Extract the (X, Y) coordinate from the center of the cell holding the provided text.  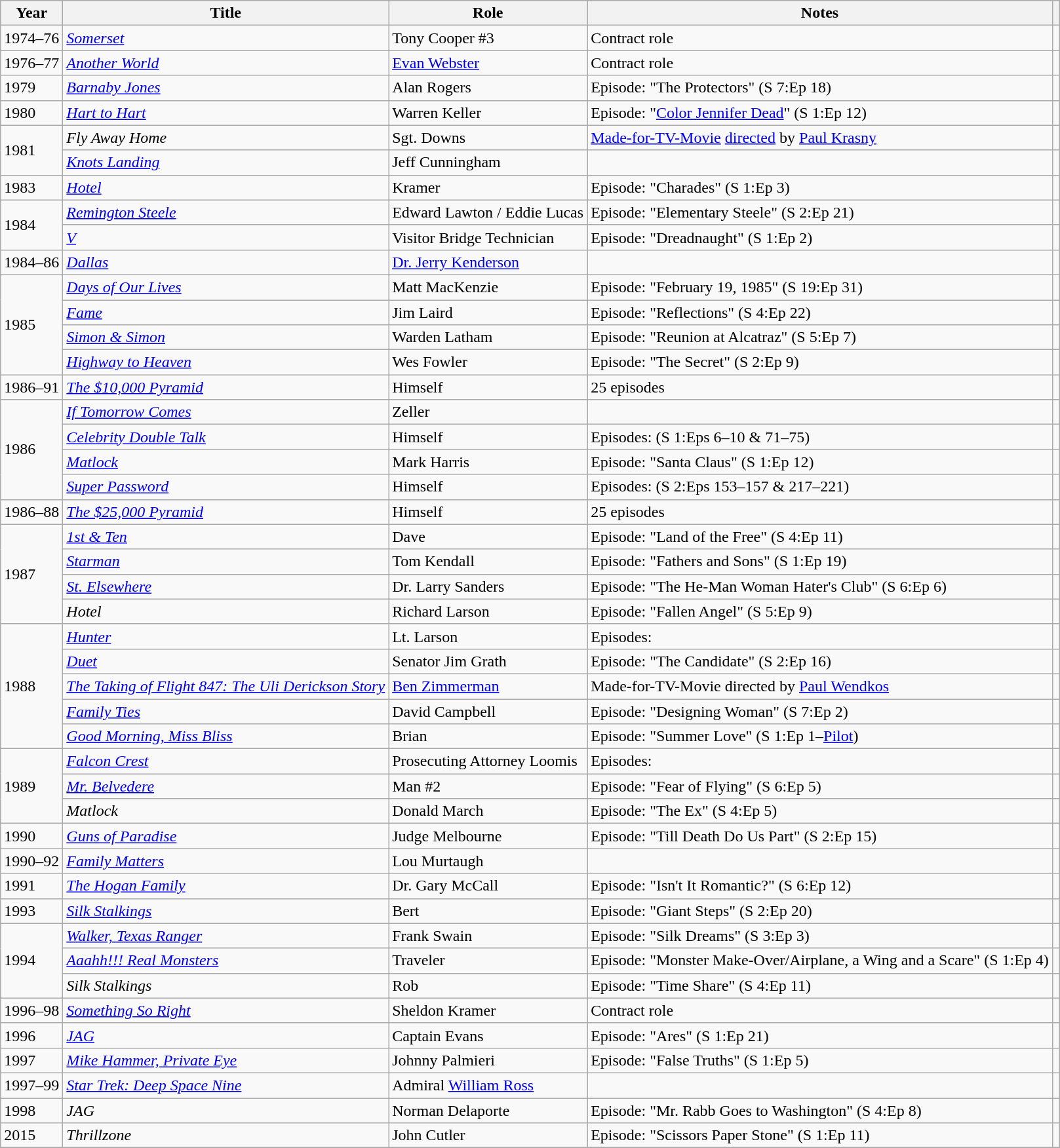
Episode: "Monster Make-Over/Airplane, a Wing and a Scare" (S 1:Ep 4) (820, 961)
Celebrity Double Talk (226, 437)
Episode: "Fathers and Sons" (S 1:Ep 19) (820, 562)
Tony Cooper #3 (488, 38)
1994 (31, 961)
Episode: "Fallen Angel" (S 5:Ep 9) (820, 611)
1987 (31, 574)
1990 (31, 836)
Episode: "Till Death Do Us Part" (S 2:Ep 15) (820, 836)
Warden Latham (488, 337)
Hunter (226, 636)
Starman (226, 562)
Episode: "Dreadnaught" (S 1:Ep 2) (820, 237)
Role (488, 13)
Duet (226, 661)
Matt MacKenzie (488, 287)
Somerset (226, 38)
Year (31, 13)
Donald March (488, 811)
1st & Ten (226, 537)
Made-for-TV-Movie directed by Paul Wendkos (820, 686)
Evan Webster (488, 63)
Days of Our Lives (226, 287)
Falcon Crest (226, 761)
Hart to Hart (226, 113)
Simon & Simon (226, 337)
Lou Murtaugh (488, 861)
Richard Larson (488, 611)
Barnaby Jones (226, 88)
Brian (488, 737)
The Taking of Flight 847: The Uli Derickson Story (226, 686)
Episode: "Isn't It Romantic?" (S 6:Ep 12) (820, 886)
Sgt. Downs (488, 138)
Episodes: (S 1:Eps 6–10 & 71–75) (820, 437)
Jeff Cunningham (488, 163)
Episode: "Scissors Paper Stone" (S 1:Ep 11) (820, 1136)
Episode: "Reflections" (S 4:Ep 22) (820, 313)
1997 (31, 1060)
Visitor Bridge Technician (488, 237)
Mark Harris (488, 462)
Jim Laird (488, 313)
Episode: "The Ex" (S 4:Ep 5) (820, 811)
Episode: "Santa Claus" (S 1:Ep 12) (820, 462)
Super Password (226, 487)
Dr. Gary McCall (488, 886)
Edward Lawton / Eddie Lucas (488, 212)
Something So Right (226, 1010)
Another World (226, 63)
Frank Swain (488, 936)
Episode: "Silk Dreams" (S 3:Ep 3) (820, 936)
Highway to Heaven (226, 362)
1974–76 (31, 38)
1980 (31, 113)
Dave (488, 537)
Episode: "Ares" (S 1:Ep 21) (820, 1035)
1979 (31, 88)
Zeller (488, 412)
Admiral William Ross (488, 1085)
1976–77 (31, 63)
The $25,000 Pyramid (226, 512)
Notes (820, 13)
Sheldon Kramer (488, 1010)
Alan Rogers (488, 88)
Title (226, 13)
David Campbell (488, 711)
1986–88 (31, 512)
Warren Keller (488, 113)
Family Matters (226, 861)
Episode: "The Protectors" (S 7:Ep 18) (820, 88)
Dallas (226, 262)
Tom Kendall (488, 562)
Episode: "Fear of Flying" (S 6:Ep 5) (820, 786)
Episode: "Reunion at Alcatraz" (S 5:Ep 7) (820, 337)
1984–86 (31, 262)
1991 (31, 886)
1984 (31, 225)
Episode: "The Secret" (S 2:Ep 9) (820, 362)
Episodes: (S 2:Eps 153–157 & 217–221) (820, 487)
Episode: "Summer Love" (S 1:Ep 1–Pilot) (820, 737)
Kramer (488, 187)
Wes Fowler (488, 362)
Rob (488, 985)
Good Morning, Miss Bliss (226, 737)
Episode: "Giant Steps" (S 2:Ep 20) (820, 911)
Judge Melbourne (488, 836)
Episode: "The Candidate" (S 2:Ep 16) (820, 661)
The $10,000 Pyramid (226, 387)
John Cutler (488, 1136)
Made-for-TV-Movie directed by Paul Krasny (820, 138)
Bert (488, 911)
Norman Delaporte (488, 1111)
V (226, 237)
1997–99 (31, 1085)
Episode: "Color Jennifer Dead" (S 1:Ep 12) (820, 113)
Ben Zimmerman (488, 686)
1986 (31, 450)
Fame (226, 313)
Lt. Larson (488, 636)
Episode: "February 19, 1985" (S 19:Ep 31) (820, 287)
1986–91 (31, 387)
Man #2 (488, 786)
1985 (31, 324)
Episode: "Elementary Steele" (S 2:Ep 21) (820, 212)
Episode: "Designing Woman" (S 7:Ep 2) (820, 711)
Dr. Larry Sanders (488, 586)
1983 (31, 187)
1996 (31, 1035)
1981 (31, 150)
Star Trek: Deep Space Nine (226, 1085)
2015 (31, 1136)
Dr. Jerry Kenderson (488, 262)
Episode: "False Truths" (S 1:Ep 5) (820, 1060)
Guns of Paradise (226, 836)
Johnny Palmieri (488, 1060)
Thrillzone (226, 1136)
Mr. Belvedere (226, 786)
Episode: "Land of the Free" (S 4:Ep 11) (820, 537)
If Tomorrow Comes (226, 412)
St. Elsewhere (226, 586)
Captain Evans (488, 1035)
1998 (31, 1111)
Episode: "Mr. Rabb Goes to Washington" (S 4:Ep 8) (820, 1111)
The Hogan Family (226, 886)
Aaahh!!! Real Monsters (226, 961)
1989 (31, 786)
1988 (31, 686)
Senator Jim Grath (488, 661)
Family Ties (226, 711)
Episode: "Charades" (S 1:Ep 3) (820, 187)
Knots Landing (226, 163)
Episode: "The He-Man Woman Hater's Club" (S 6:Ep 6) (820, 586)
Mike Hammer, Private Eye (226, 1060)
1996–98 (31, 1010)
Remington Steele (226, 212)
1990–92 (31, 861)
Episode: "Time Share" (S 4:Ep 11) (820, 985)
Fly Away Home (226, 138)
Traveler (488, 961)
Prosecuting Attorney Loomis (488, 761)
Walker, Texas Ranger (226, 936)
1993 (31, 911)
